Return [x, y] of the center of cell containing provided text 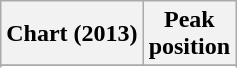
Chart (2013) [72, 34]
Peakposition [189, 34]
